Search for the cell housing the specified text and yield its [x, y] center coordinate. 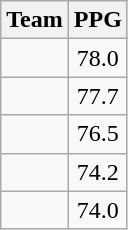
77.7 [98, 96]
PPG [98, 20]
76.5 [98, 134]
74.0 [98, 210]
Team [35, 20]
74.2 [98, 172]
78.0 [98, 58]
